From the cell containing the given text, extract its center point as [x, y] coordinate. 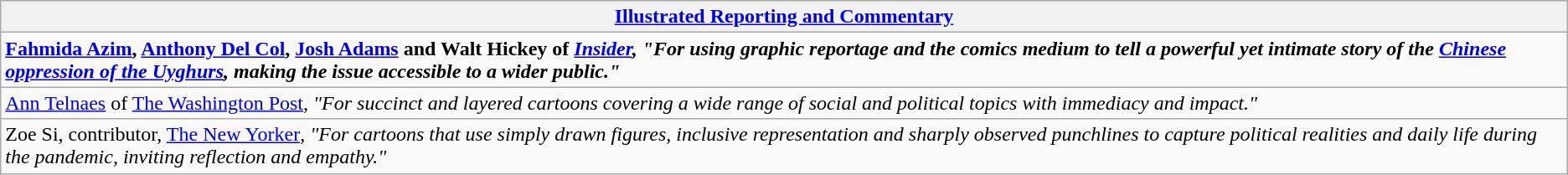
Illustrated Reporting and Commentary [784, 17]
